Determine the [X, Y] coordinate at the center of the cell enclosing the given text.  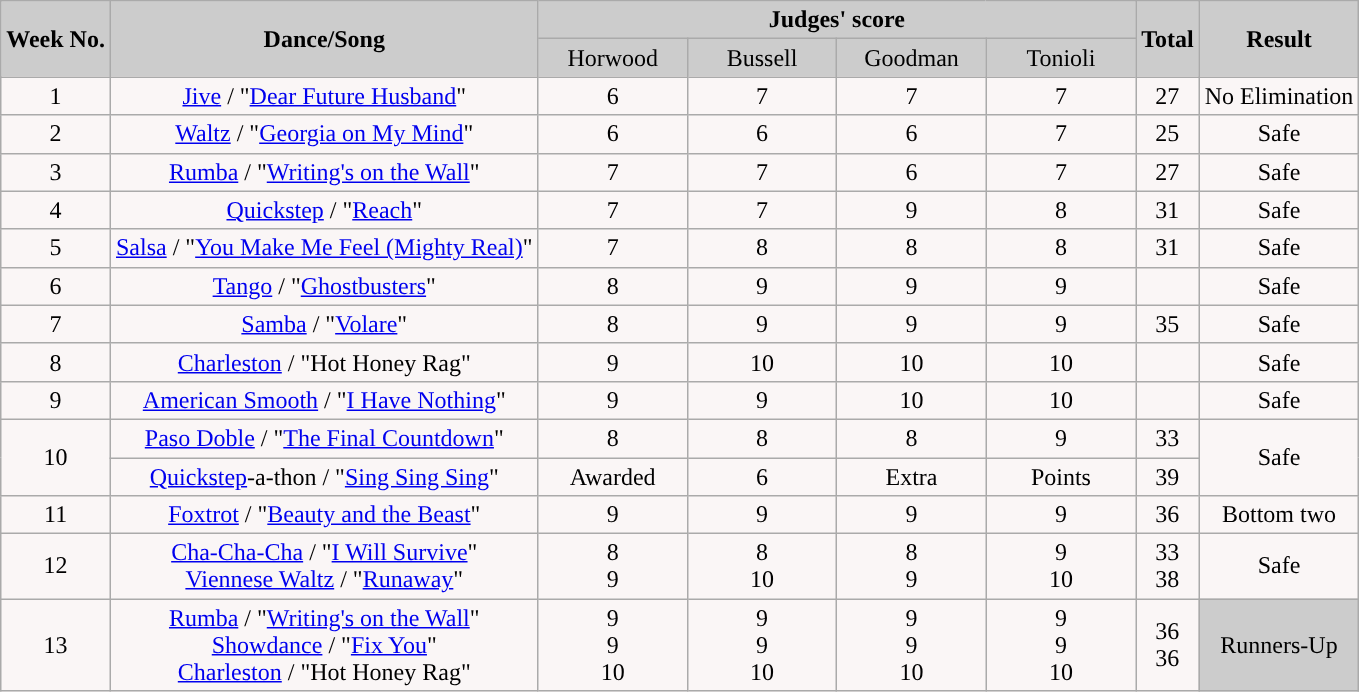
Extra [912, 477]
4 [56, 210]
3636 [1168, 645]
25 [1168, 134]
910 [1060, 566]
Points [1060, 477]
Charleston / "Hot Honey Rag" [324, 362]
Quickstep-a-thon / "Sing Sing Sing" [324, 477]
Dance/Song [324, 39]
Total [1168, 39]
Salsa / "You Make Me Feel (Mighty Real)" [324, 248]
Result [1279, 39]
12 [56, 566]
Goodman [912, 58]
No Elimination [1279, 96]
1 [56, 96]
Horwood [612, 58]
Samba / "Volare" [324, 324]
3 [56, 172]
13 [56, 645]
Quickstep / "Reach" [324, 210]
Tango / "Ghostbusters" [324, 286]
5 [56, 248]
Bottom two [1279, 515]
American Smooth / "I Have Nothing" [324, 400]
Waltz / "Georgia on My Mind" [324, 134]
Week No. [56, 39]
Awarded [612, 477]
39 [1168, 477]
2 [56, 134]
36 [1168, 515]
Cha-Cha-Cha / "I Will Survive"Viennese Waltz / "Runaway" [324, 566]
Foxtrot / "Beauty and the Beast" [324, 515]
Jive / "Dear Future Husband" [324, 96]
3338 [1168, 566]
Tonioli [1060, 58]
Bussell [762, 58]
Runners-Up [1279, 645]
810 [762, 566]
Rumba / "Writing's on the Wall"Showdance / "Fix You"Charleston / "Hot Honey Rag" [324, 645]
Judges' score [837, 20]
Rumba / "Writing's on the Wall" [324, 172]
11 [56, 515]
33 [1168, 438]
Paso Doble / "The Final Countdown" [324, 438]
35 [1168, 324]
